Find where the given text appears and provide that cell's center as (x, y) coordinate. 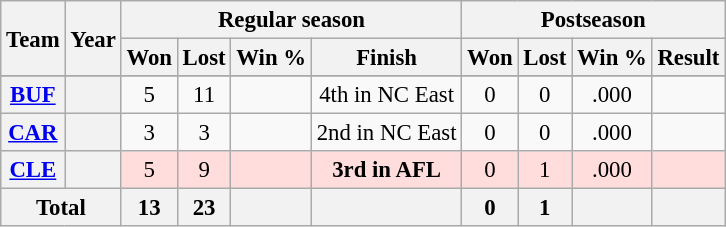
CLE (33, 170)
Total (61, 208)
CAR (33, 133)
Regular season (292, 20)
Year (93, 38)
9 (204, 170)
Postseason (594, 20)
2nd in NC East (386, 133)
3rd in AFL (386, 170)
4th in NC East (386, 95)
Result (688, 58)
11 (204, 95)
Finish (386, 58)
Team (33, 38)
23 (204, 208)
BUF (33, 95)
13 (149, 208)
